Extract the [X, Y] coordinate from the center of the cell holding the provided text.  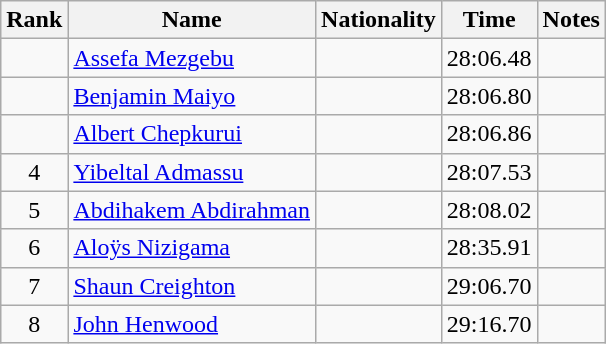
28:06.86 [489, 134]
28:07.53 [489, 172]
28:06.48 [489, 58]
Albert Chepkurui [192, 134]
Benjamin Maiyo [192, 96]
29:16.70 [489, 324]
7 [34, 286]
28:06.80 [489, 96]
Name [192, 20]
Abdihakem Abdirahman [192, 210]
28:35.91 [489, 248]
28:08.02 [489, 210]
6 [34, 248]
Notes [571, 20]
John Henwood [192, 324]
Nationality [379, 20]
29:06.70 [489, 286]
5 [34, 210]
4 [34, 172]
Time [489, 20]
Yibeltal Admassu [192, 172]
8 [34, 324]
Assefa Mezgebu [192, 58]
Aloÿs Nizigama [192, 248]
Shaun Creighton [192, 286]
Rank [34, 20]
